Scan for the cell matching the given text and deliver its [x, y] coordinate at center. 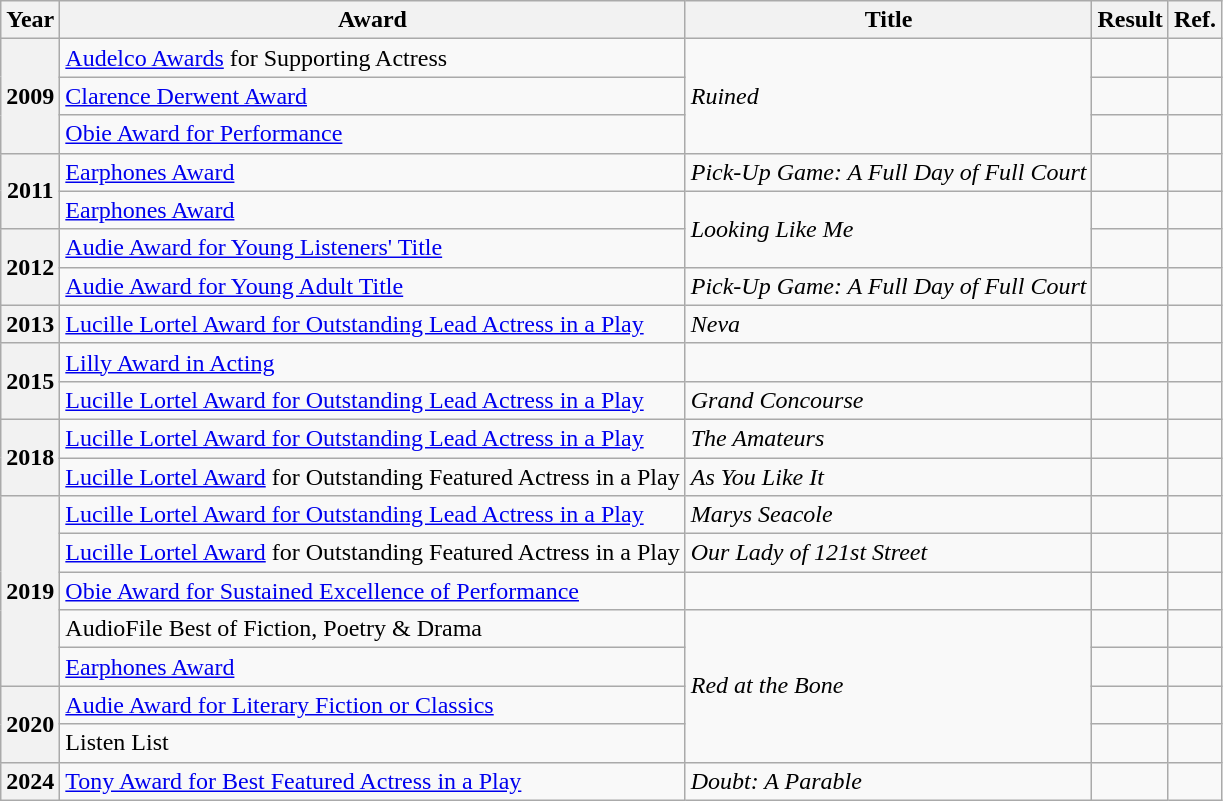
2024 [30, 781]
2011 [30, 191]
Our Lady of 121st Street [888, 553]
Red at the Bone [888, 686]
Obie Award for Performance [372, 134]
Clarence Derwent Award [372, 96]
Audie Award for Young Listeners' Title [372, 248]
Lilly Award in Acting [372, 362]
Obie Award for Sustained Excellence of Performance [372, 591]
Ref. [1194, 20]
2015 [30, 381]
Result [1130, 20]
Year [30, 20]
Neva [888, 324]
Listen List [372, 743]
2019 [30, 591]
2012 [30, 267]
Audelco Awards for Supporting Actress [372, 58]
As You Like It [888, 477]
Doubt: A Parable [888, 781]
Audie Award for Young Adult Title [372, 286]
Looking Like Me [888, 229]
Marys Seacole [888, 515]
The Amateurs [888, 438]
2013 [30, 324]
Ruined [888, 96]
2020 [30, 724]
Audie Award for Literary Fiction or Classics [372, 705]
Title [888, 20]
2018 [30, 457]
Tony Award for Best Featured Actress in a Play [372, 781]
Award [372, 20]
2009 [30, 96]
Grand Concourse [888, 400]
AudioFile Best of Fiction, Poetry & Drama [372, 629]
